Output the [x, y] coordinate of the center of the cell containing the given text.  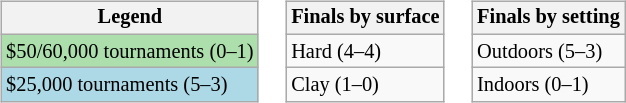
Clay (1–0) [365, 85]
$25,000 tournaments (5–3) [130, 85]
Legend [130, 18]
Indoors (0–1) [548, 85]
Outdoors (5–3) [548, 51]
$50/60,000 tournaments (0–1) [130, 51]
Hard (4–4) [365, 51]
Finals by setting [548, 18]
Finals by surface [365, 18]
